Capture the cell that displays the provided text and extract its [X, Y] central coordinate. 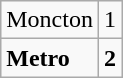
2 [110, 58]
Metro [50, 58]
Moncton [50, 20]
1 [110, 20]
